Output the (X, Y) coordinate of the center of the cell containing the given text.  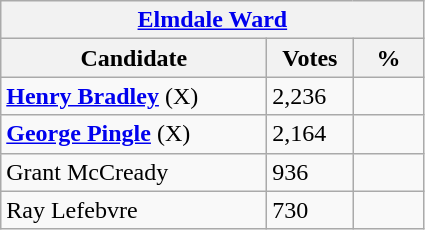
Henry Bradley (X) (134, 96)
Candidate (134, 58)
Votes (310, 58)
936 (310, 172)
Ray Lefebvre (134, 210)
2,236 (310, 96)
Grant McCready (134, 172)
Elmdale Ward (212, 20)
George Pingle (X) (134, 134)
% (388, 58)
730 (310, 210)
2,164 (310, 134)
